Determine the (x, y) coordinate at the center of the cell enclosing the given text.  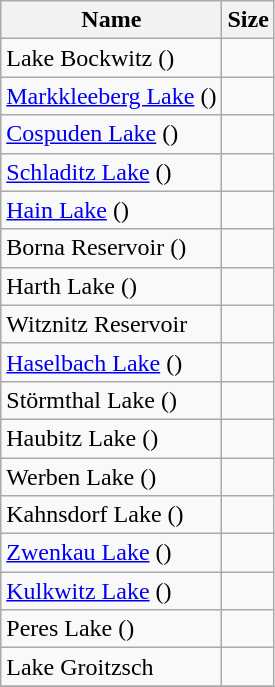
Hain Lake () (112, 210)
Kahnsdorf Lake () (112, 515)
Lake Bockwitz () (112, 58)
Störmthal Lake () (112, 400)
Werben Lake () (112, 477)
Cospuden Lake () (112, 134)
Size (248, 20)
Kulkwitz Lake () (112, 591)
Zwenkau Lake () (112, 553)
Markkleeberg Lake () (112, 96)
Peres Lake () (112, 629)
Haubitz Lake () (112, 438)
Name (112, 20)
Haselbach Lake () (112, 362)
Harth Lake () (112, 286)
Lake Groitzsch (112, 667)
Witznitz Reservoir (112, 324)
Schladitz Lake () (112, 172)
Borna Reservoir () (112, 248)
